Identify which cell holds the provided text, then report its (X, Y) central coordinate. 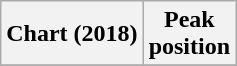
Peakposition (189, 34)
Chart (2018) (72, 34)
